Find where the given text appears and provide that cell's center as [X, Y] coordinate. 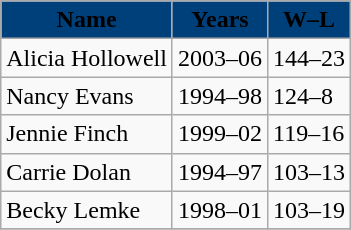
103–19 [310, 210]
103–13 [310, 172]
1994–98 [220, 96]
Alicia Hollowell [87, 58]
Nancy Evans [87, 96]
W–L [310, 20]
Becky Lemke [87, 210]
Years [220, 20]
Name [87, 20]
Carrie Dolan [87, 172]
144–23 [310, 58]
1998–01 [220, 210]
1994–97 [220, 172]
119–16 [310, 134]
2003–06 [220, 58]
1999–02 [220, 134]
Jennie Finch [87, 134]
124–8 [310, 96]
